Locate the cell with the specified text and output its (x, y) center coordinate. 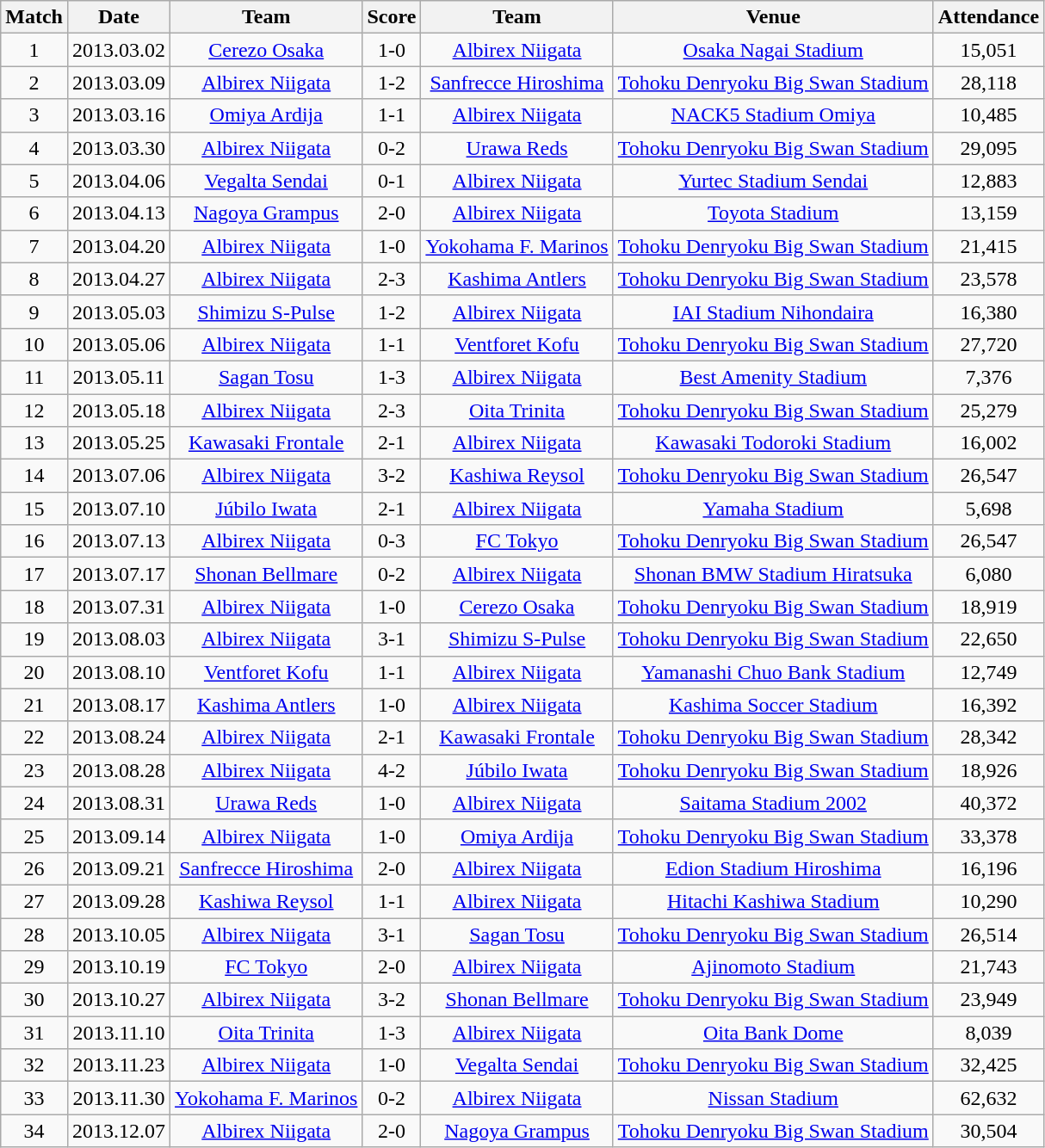
NACK5 Stadium Omiya (773, 115)
21,415 (988, 246)
3 (34, 115)
28 (34, 934)
12 (34, 410)
19 (34, 639)
15,051 (988, 50)
18,926 (988, 770)
2013.09.28 (119, 901)
2013.11.10 (119, 1033)
Yurtec Stadium Sendai (773, 181)
8 (34, 279)
2 (34, 83)
29,095 (988, 148)
18,919 (988, 607)
23 (34, 770)
15 (34, 509)
40,372 (988, 803)
9 (34, 312)
2013.09.14 (119, 836)
31 (34, 1033)
Saitama Stadium 2002 (773, 803)
2013.07.13 (119, 541)
6,080 (988, 574)
27 (34, 901)
22 (34, 738)
33,378 (988, 836)
Ajinomoto Stadium (773, 967)
2013.09.21 (119, 868)
2013.08.03 (119, 639)
2013.03.09 (119, 83)
10,290 (988, 901)
13,159 (988, 213)
17 (34, 574)
IAI Stadium Nihondaira (773, 312)
2013.04.27 (119, 279)
2013.11.30 (119, 1098)
14 (34, 476)
Edion Stadium Hiroshima (773, 868)
16 (34, 541)
11 (34, 377)
10 (34, 344)
2013.05.18 (119, 410)
2013.08.28 (119, 770)
2013.10.05 (119, 934)
28,118 (988, 83)
22,650 (988, 639)
2013.03.16 (119, 115)
32,425 (988, 1065)
2013.10.19 (119, 967)
Kashima Soccer Stadium (773, 705)
2013.04.20 (119, 246)
Kawasaki Todoroki Stadium (773, 443)
21 (34, 705)
Best Amenity Stadium (773, 377)
4-2 (392, 770)
23,578 (988, 279)
1 (34, 50)
2013.08.10 (119, 672)
2013.05.06 (119, 344)
2013.04.06 (119, 181)
32 (34, 1065)
27,720 (988, 344)
28,342 (988, 738)
Match (34, 17)
33 (34, 1098)
2013.08.17 (119, 705)
Toyota Stadium (773, 213)
2013.05.25 (119, 443)
7 (34, 246)
0-1 (392, 181)
29 (34, 967)
6 (34, 213)
2013.10.27 (119, 1000)
2013.11.23 (119, 1065)
16,002 (988, 443)
21,743 (988, 967)
23,949 (988, 1000)
Nissan Stadium (773, 1098)
20 (34, 672)
2013.07.10 (119, 509)
Hitachi Kashiwa Stadium (773, 901)
12,883 (988, 181)
2013.08.31 (119, 803)
30 (34, 1000)
Date (119, 17)
2013.08.24 (119, 738)
0-3 (392, 541)
Oita Bank Dome (773, 1033)
Attendance (988, 17)
13 (34, 443)
Shonan BMW Stadium Hiratsuka (773, 574)
2013.03.02 (119, 50)
2013.05.11 (119, 377)
2013.04.13 (119, 213)
25 (34, 836)
16,196 (988, 868)
10,485 (988, 115)
Score (392, 17)
2013.07.17 (119, 574)
5,698 (988, 509)
2013.03.30 (119, 148)
34 (34, 1131)
Yamaha Stadium (773, 509)
62,632 (988, 1098)
Venue (773, 17)
24 (34, 803)
18 (34, 607)
16,392 (988, 705)
26,514 (988, 934)
16,380 (988, 312)
5 (34, 181)
26 (34, 868)
30,504 (988, 1131)
25,279 (988, 410)
2013.07.06 (119, 476)
7,376 (988, 377)
2013.07.31 (119, 607)
Yamanashi Chuo Bank Stadium (773, 672)
2013.12.07 (119, 1131)
4 (34, 148)
Osaka Nagai Stadium (773, 50)
8,039 (988, 1033)
2013.05.03 (119, 312)
12,749 (988, 672)
